Provide the (X, Y) coordinate of the cell's center where the given text is located.  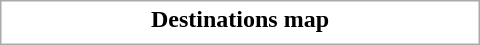
Destinations map (240, 19)
